Determine the (x, y) coordinate at the center of the cell enclosing the given text.  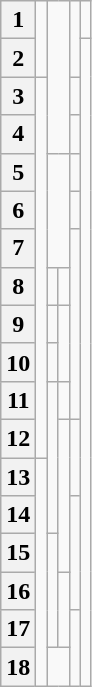
18 (18, 667)
10 (18, 362)
13 (18, 477)
12 (18, 438)
11 (18, 400)
1 (18, 20)
8 (18, 286)
7 (18, 248)
3 (18, 96)
2 (18, 58)
4 (18, 134)
6 (18, 210)
14 (18, 515)
9 (18, 324)
16 (18, 591)
17 (18, 629)
5 (18, 172)
15 (18, 553)
